Detect which cell encompasses the target text, then output its (x, y) center coordinate. 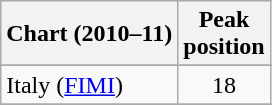
Peak position (224, 34)
Italy (FIMI) (90, 85)
Chart (2010–11) (90, 34)
18 (224, 85)
